From the cell containing the given text, extract its center point as (x, y) coordinate. 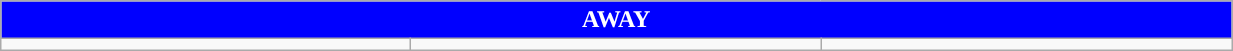
AWAY (616, 20)
